Capture the cell that displays the provided text and extract its [X, Y] central coordinate. 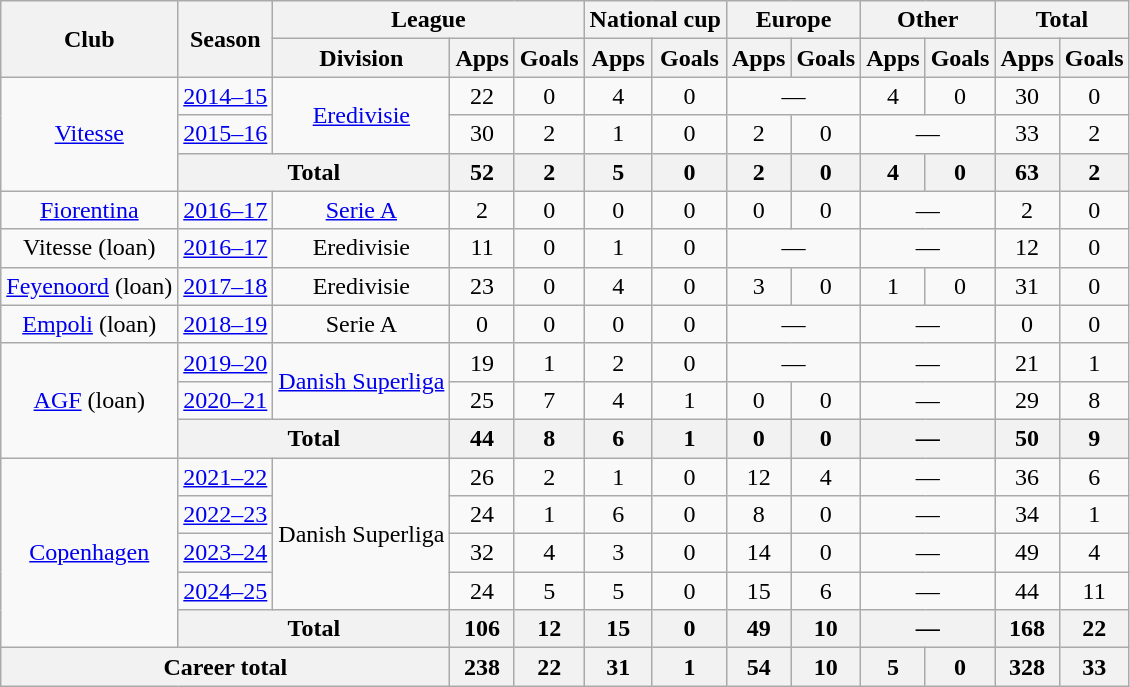
26 [482, 477]
Club [90, 39]
2022–23 [226, 515]
9 [1094, 438]
2020–21 [226, 400]
Career total [226, 667]
2021–22 [226, 477]
Fiorentina [90, 210]
National cup [655, 20]
25 [482, 400]
54 [758, 667]
2024–25 [226, 591]
2014–15 [226, 96]
Copenhagen [90, 553]
238 [482, 667]
32 [482, 553]
2017–18 [226, 286]
Season [226, 39]
Vitesse [90, 134]
7 [549, 400]
50 [1027, 438]
Feyenoord (loan) [90, 286]
League [428, 20]
2019–20 [226, 362]
Vitesse (loan) [90, 248]
52 [482, 172]
63 [1027, 172]
Europe [793, 20]
34 [1027, 515]
328 [1027, 667]
AGF (loan) [90, 400]
14 [758, 553]
2015–16 [226, 134]
Other [928, 20]
Division [362, 58]
19 [482, 362]
36 [1027, 477]
106 [482, 629]
168 [1027, 629]
21 [1027, 362]
29 [1027, 400]
2018–19 [226, 324]
23 [482, 286]
2023–24 [226, 553]
Empoli (loan) [90, 324]
